Pinpoint the cell where the given text exists, returning its [X, Y] midpoint coordinate. 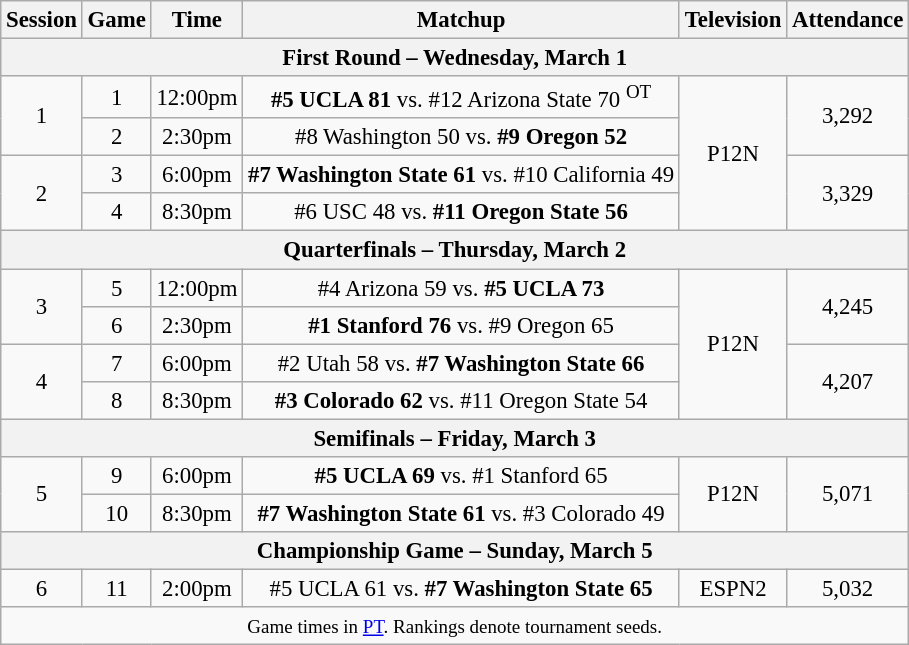
4,207 [848, 382]
8 [116, 400]
#1 Stanford 76 vs. #9 Oregon 65 [462, 325]
#5 UCLA 69 vs. #1 Stanford 65 [462, 476]
9 [116, 476]
Championship Game – Sunday, March 5 [455, 551]
2:00pm [197, 588]
Matchup [462, 20]
ESPN2 [732, 588]
Quarterfinals – Thursday, March 2 [455, 250]
#4 Arizona 59 vs. #5 UCLA 73 [462, 288]
First Round – Wednesday, March 1 [455, 58]
Television [732, 20]
#5 UCLA 61 vs. #7 Washington State 65 [462, 588]
Time [197, 20]
7 [116, 363]
#5 UCLA 81 vs. #12 Arizona State 70 OT [462, 97]
Game times in PT. Rankings denote tournament seeds. [455, 626]
4,245 [848, 306]
#7 Washington State 61 vs. #10 California 49 [462, 175]
Semifinals – Friday, March 3 [455, 438]
5,071 [848, 494]
Attendance [848, 20]
Session [42, 20]
#8 Washington 50 vs. #9 Oregon 52 [462, 137]
#7 Washington State 61 vs. #3 Colorado 49 [462, 513]
Game [116, 20]
3,292 [848, 116]
10 [116, 513]
3,329 [848, 194]
5,032 [848, 588]
#2 Utah 58 vs. #7 Washington State 66 [462, 363]
11 [116, 588]
#6 USC 48 vs. #11 Oregon State 56 [462, 213]
#3 Colorado 62 vs. #11 Oregon State 54 [462, 400]
